Return the (x, y) coordinate for the center point of the cell that contains the specified text.  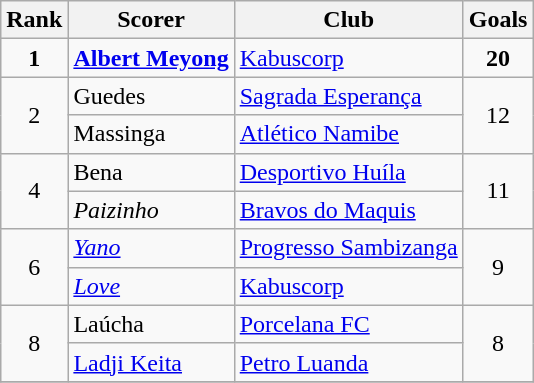
Love (151, 286)
20 (498, 58)
Porcelana FC (348, 324)
Progresso Sambizanga (348, 248)
11 (498, 191)
Goals (498, 20)
Atlético Namibe (348, 134)
Massinga (151, 134)
Laúcha (151, 324)
Yano (151, 248)
Guedes (151, 96)
Club (348, 20)
1 (34, 58)
Rank (34, 20)
9 (498, 267)
Albert Meyong (151, 58)
Bena (151, 172)
4 (34, 191)
12 (498, 115)
Bravos do Maquis (348, 210)
Petro Luanda (348, 362)
Desportivo Huíla (348, 172)
2 (34, 115)
Sagrada Esperança (348, 96)
Scorer (151, 20)
Paizinho (151, 210)
Ladji Keita (151, 362)
6 (34, 267)
